Provide the (x, y) coordinate of the cell's center where the given text is located.  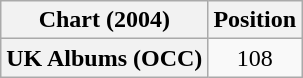
Chart (2004) (104, 20)
108 (255, 58)
UK Albums (OCC) (104, 58)
Position (255, 20)
